Identify which cell holds the provided text, then report its [x, y] central coordinate. 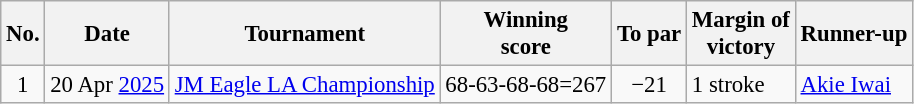
To par [650, 34]
JM Eagle LA Championship [304, 85]
Date [107, 34]
1 stroke [742, 85]
−21 [650, 85]
No. [23, 34]
20 Apr 2025 [107, 85]
68-63-68-68=267 [526, 85]
1 [23, 85]
Margin ofvictory [742, 34]
Tournament [304, 34]
Winningscore [526, 34]
Akie Iwai [854, 85]
Runner-up [854, 34]
